Capture the cell that displays the provided text and extract its (X, Y) central coordinate. 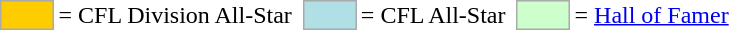
= CFL Division All-Star (175, 15)
= CFL All-Star (433, 15)
